Pinpoint the cell where the given text exists, returning its (x, y) midpoint coordinate. 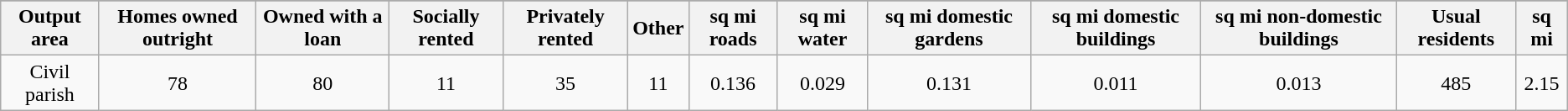
78 (178, 82)
sq mi water (823, 29)
sq mi (1542, 29)
sq mi roads (733, 29)
485 (1456, 82)
Privately rented (565, 29)
sq mi domestic gardens (949, 29)
sq mi non-domestic buildings (1298, 29)
2.15 (1542, 82)
Homes owned outright (178, 29)
Socially rented (446, 29)
35 (565, 82)
0.029 (823, 82)
0.131 (949, 82)
Usual residents (1456, 29)
80 (323, 82)
0.013 (1298, 82)
0.011 (1116, 82)
sq mi domestic buildings (1116, 29)
0.136 (733, 82)
Output area (50, 29)
Civil parish (50, 82)
Owned with a loan (323, 29)
Other (658, 29)
